Provide the (X, Y) coordinate of the cell's center where the given text is located.  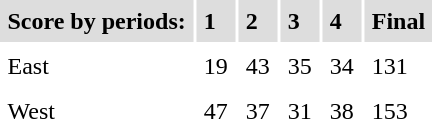
3 (300, 21)
131 (398, 66)
43 (258, 66)
East (96, 66)
19 (216, 66)
2 (258, 21)
35 (300, 66)
1 (216, 21)
Final (398, 21)
4 (342, 21)
Score by periods: (96, 21)
34 (342, 66)
